Extract the [x, y] coordinate from the center of the cell holding the provided text.  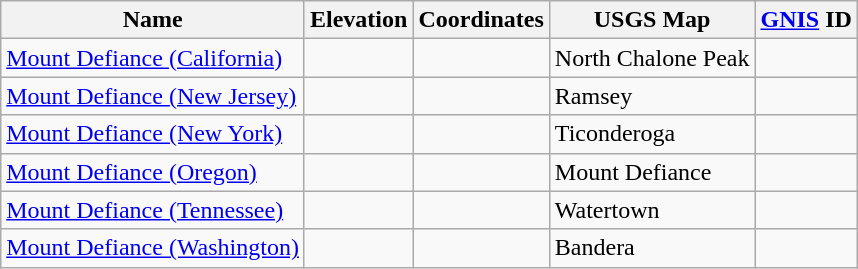
Mount Defiance (Washington) [153, 248]
Mount Defiance (New Jersey) [153, 96]
Watertown [652, 210]
USGS Map [652, 20]
Coordinates [481, 20]
Bandera [652, 248]
GNIS ID [806, 20]
Elevation [358, 20]
Mount Defiance (New York) [153, 134]
Ticonderoga [652, 134]
Name [153, 20]
North Chalone Peak [652, 58]
Mount Defiance (California) [153, 58]
Ramsey [652, 96]
Mount Defiance [652, 172]
Mount Defiance (Tennessee) [153, 210]
Mount Defiance (Oregon) [153, 172]
